Determine the [X, Y] coordinate at the center of the cell enclosing the given text.  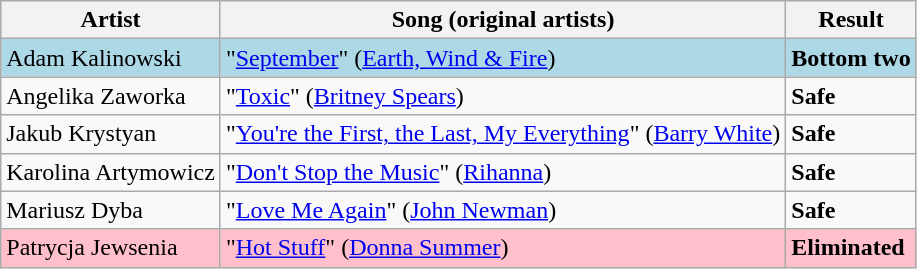
"You're the First, the Last, My Everything" (Barry White) [502, 134]
Angelika Zaworka [111, 96]
Bottom two [851, 58]
Adam Kalinowski [111, 58]
Artist [111, 20]
"Toxic" (Britney Spears) [502, 96]
Jakub Krystyan [111, 134]
"Love Me Again" (John Newman) [502, 210]
"September" (Earth, Wind & Fire) [502, 58]
"Hot Stuff" (Donna Summer) [502, 248]
Eliminated [851, 248]
Result [851, 20]
Karolina Artymowicz [111, 172]
Song (original artists) [502, 20]
"Don't Stop the Music" (Rihanna) [502, 172]
Patrycja Jewsenia [111, 248]
Mariusz Dyba [111, 210]
